Extract the (x, y) coordinate from the center of the cell holding the provided text.  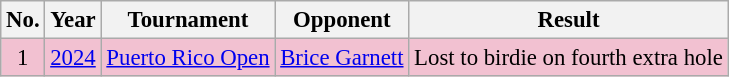
Year (73, 20)
1 (23, 58)
Lost to birdie on fourth extra hole (568, 58)
2024 (73, 58)
No. (23, 20)
Result (568, 20)
Opponent (342, 20)
Brice Garnett (342, 58)
Tournament (188, 20)
Puerto Rico Open (188, 58)
